From the cell containing the given text, extract its center point as [x, y] coordinate. 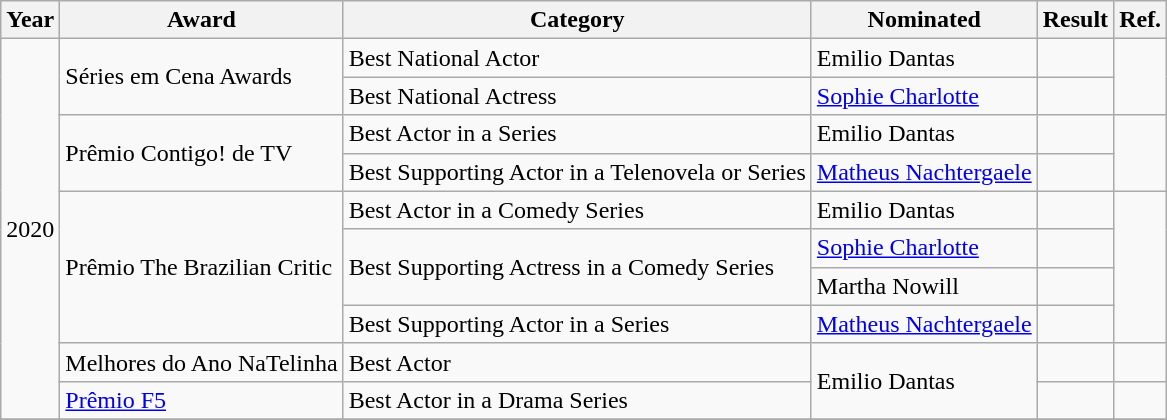
Prêmio Contigo! de TV [202, 153]
Category [577, 20]
Best Supporting Actress in a Comedy Series [577, 267]
Prêmio F5 [202, 400]
Year [30, 20]
Nominated [924, 20]
Best Actor in a Drama Series [577, 400]
Award [202, 20]
Best Actor in a Comedy Series [577, 210]
2020 [30, 230]
Ref. [1140, 20]
Best Supporting Actor in a Telenovela or Series [577, 172]
Best National Actress [577, 96]
Best National Actor [577, 58]
Best Supporting Actor in a Series [577, 324]
Best Actor in a Series [577, 134]
Séries em Cena Awards [202, 77]
Result [1075, 20]
Best Actor [577, 362]
Martha Nowill [924, 286]
Prêmio The Brazilian Critic [202, 267]
Melhores do Ano NaTelinha [202, 362]
